Determine the (X, Y) coordinate at the center of the cell enclosing the given text.  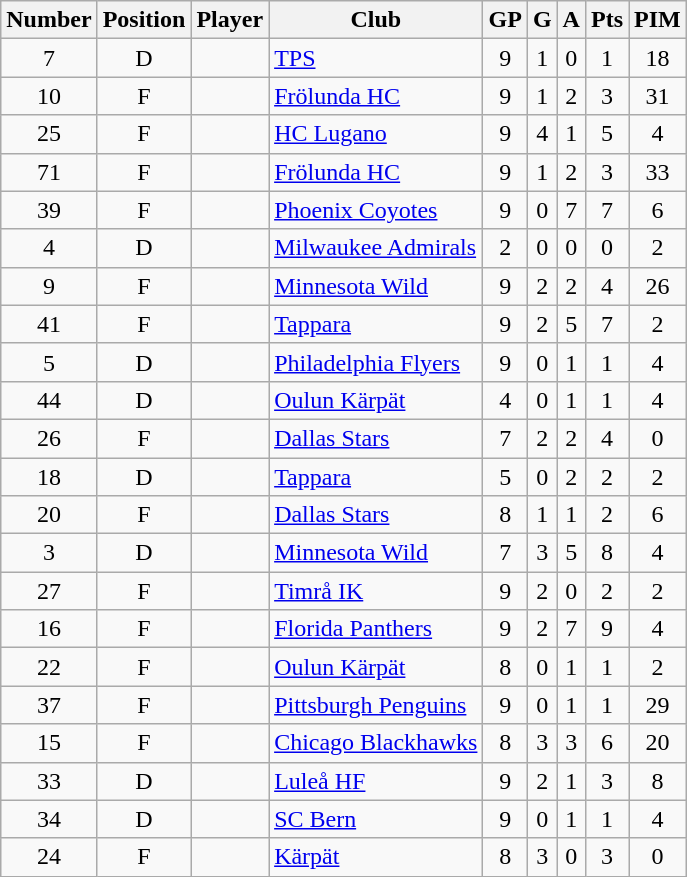
41 (49, 324)
31 (658, 96)
10 (49, 96)
15 (49, 743)
34 (49, 819)
Chicago Blackhawks (376, 743)
PIM (658, 20)
22 (49, 667)
Number (49, 20)
Florida Panthers (376, 629)
A (571, 20)
GP (505, 20)
27 (49, 591)
Timrå IK (376, 591)
Position (144, 20)
SC Bern (376, 819)
37 (49, 705)
Player (230, 20)
29 (658, 705)
Kärpät (376, 857)
TPS (376, 58)
16 (49, 629)
39 (49, 210)
Phoenix Coyotes (376, 210)
44 (49, 400)
Philadelphia Flyers (376, 362)
25 (49, 134)
71 (49, 172)
Pittsburgh Penguins (376, 705)
Luleå HF (376, 781)
Pts (606, 20)
24 (49, 857)
G (542, 20)
HC Lugano (376, 134)
Club (376, 20)
Milwaukee Admirals (376, 248)
